Capture the cell that displays the provided text and extract its (x, y) central coordinate. 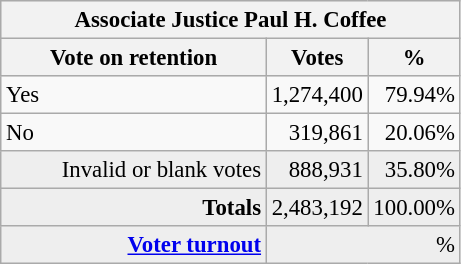
100.00% (414, 208)
No (134, 133)
1,274,400 (317, 95)
20.06% (414, 133)
79.94% (414, 95)
Associate Justice Paul H. Coffee (231, 20)
888,931 (317, 170)
Totals (134, 208)
Invalid or blank votes (134, 170)
35.80% (414, 170)
Yes (134, 95)
Votes (317, 58)
2,483,192 (317, 208)
Vote on retention (134, 58)
Voter turnout (134, 245)
319,861 (317, 133)
